Find where the given text appears and provide that cell's center as [x, y] coordinate. 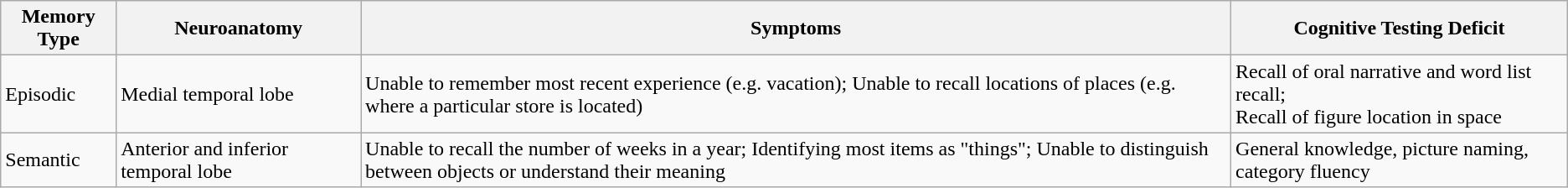
Episodic [59, 94]
Neuroanatomy [239, 29]
Unable to remember most recent experience (e.g. vacation); Unable to recall locations of places (e.g. where a particular store is located) [796, 94]
Cognitive Testing Deficit [1400, 29]
Anterior and inferior temporal lobe [239, 159]
Unable to recall the number of weeks in a year; Identifying most items as "things"; Unable to distinguish between objects or understand their meaning [796, 159]
Semantic [59, 159]
Symptoms [796, 29]
Recall of oral narrative and word list recall;Recall of figure location in space [1400, 94]
Medial temporal lobe [239, 94]
Memory Type [59, 29]
General knowledge, picture naming, category fluency [1400, 159]
